For the text-containing cell, return its midpoint in [x, y] coordinate format. 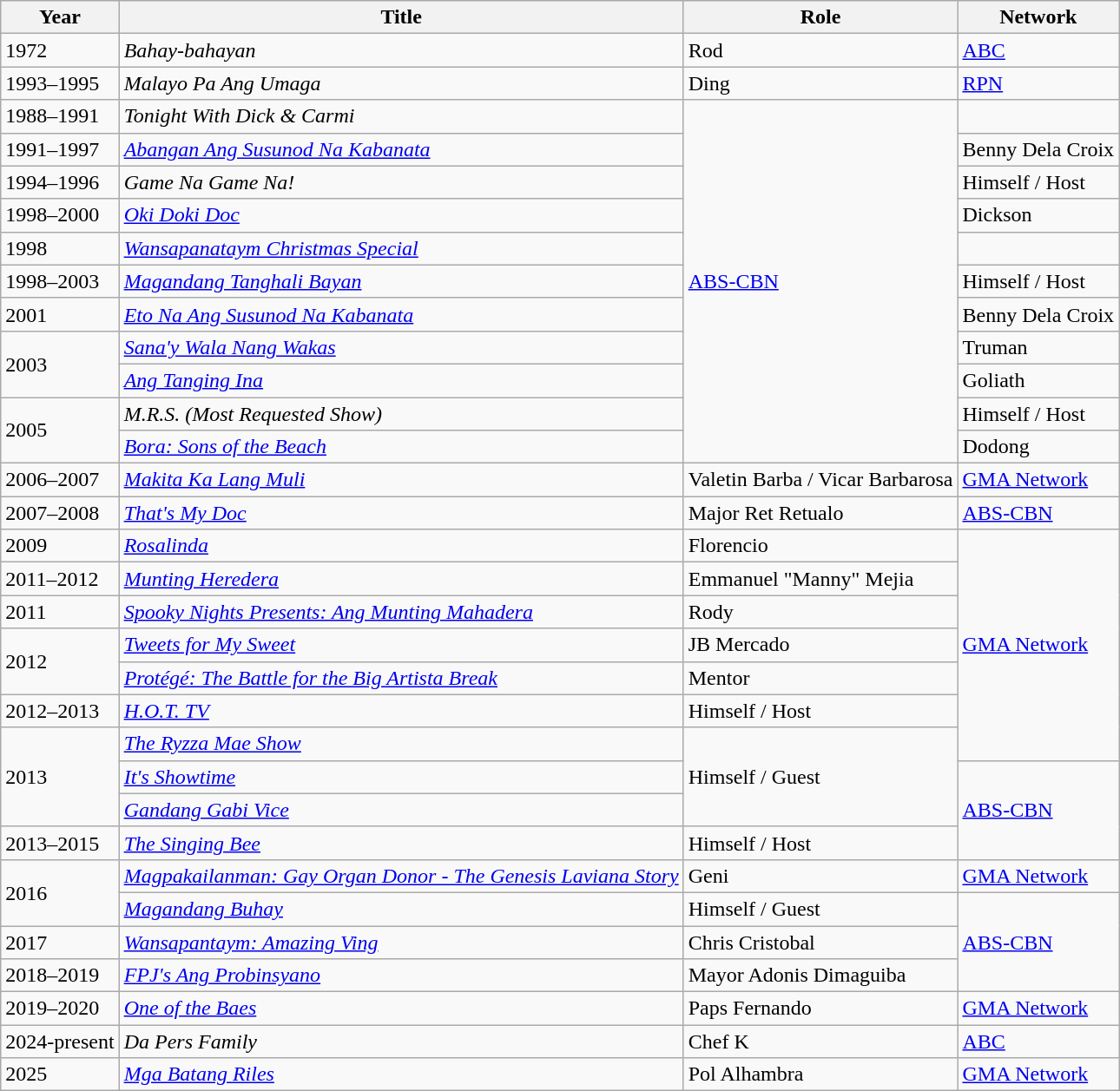
2011–2012 [60, 579]
2012–2013 [60, 711]
2024-present [60, 1042]
2013–2015 [60, 843]
2001 [60, 314]
Ding [820, 83]
2012 [60, 661]
2011 [60, 612]
Malayo Pa Ang Umaga [401, 83]
Rod [820, 50]
1991–1997 [60, 149]
Munting Heredera [401, 579]
Magpakailanman: Gay Organ Donor - The Genesis Laviana Story [401, 876]
JB Mercado [820, 645]
2003 [60, 364]
Makita Ka Lang Muli [401, 480]
Tweets for My Sweet [401, 645]
Mga Batang Riles [401, 1075]
Tonight With Dick & Carmi [401, 116]
Dickson [1038, 215]
Chris Cristobal [820, 942]
1998 [60, 248]
Valetin Barba / Vicar Barbarosa [820, 480]
Rosalinda [401, 546]
It's Showtime [401, 777]
2016 [60, 892]
1998–2003 [60, 281]
Network [1038, 17]
Title [401, 17]
Dodong [1038, 447]
2025 [60, 1075]
Emmanuel "Manny" Mejia [820, 579]
That's My Doc [401, 513]
1988–1991 [60, 116]
Gandang Gabi Vice [401, 810]
RPN [1038, 83]
1993–1995 [60, 83]
2009 [60, 546]
1994–1996 [60, 182]
2007–2008 [60, 513]
Eto Na Ang Susunod Na Kabanata [401, 314]
One of the Baes [401, 1009]
H.O.T. TV [401, 711]
Geni [820, 876]
2018–2019 [60, 976]
Truman [1038, 347]
Ang Tanging Ina [401, 380]
Spooky Nights Presents: Ang Munting Mahadera [401, 612]
Bahay-bahayan [401, 50]
Protégé: The Battle for the Big Artista Break [401, 678]
Year [60, 17]
Magandang Tanghali Bayan [401, 281]
Mentor [820, 678]
M.R.S. (Most Requested Show) [401, 414]
Wansapanataym Christmas Special [401, 248]
2006–2007 [60, 480]
2005 [60, 430]
2017 [60, 942]
Chef K [820, 1042]
The Ryzza Mae Show [401, 744]
1998–2000 [60, 215]
Abangan Ang Susunod Na Kabanata [401, 149]
Magandang Buhay [401, 909]
The Singing Bee [401, 843]
2019–2020 [60, 1009]
Rody [820, 612]
Sana'y Wala Nang Wakas [401, 347]
Wansapantaym: Amazing Ving [401, 942]
Role [820, 17]
Bora: Sons of the Beach [401, 447]
Mayor Adonis Dimaguiba [820, 976]
Goliath [1038, 380]
Game Na Game Na! [401, 182]
Da Pers Family [401, 1042]
Florencio [820, 546]
Major Ret Retualo [820, 513]
Paps Fernando [820, 1009]
2013 [60, 777]
Pol Alhambra [820, 1075]
FPJ's Ang Probinsyano [401, 976]
1972 [60, 50]
Oki Doki Doc [401, 215]
